Find where the given text appears and provide that cell's center as (x, y) coordinate. 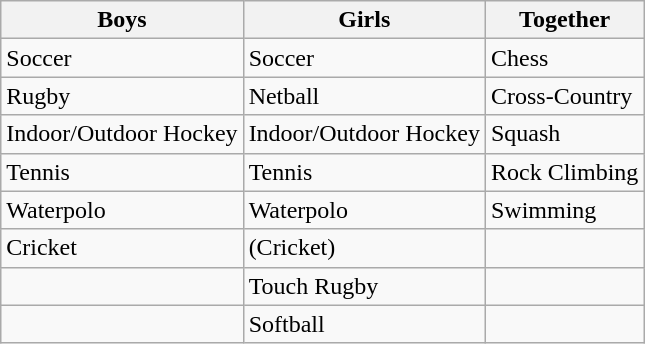
Swimming (564, 210)
Cross-Country (564, 96)
Rock Climbing (564, 172)
Together (564, 20)
Touch Rugby (364, 286)
(Cricket) (364, 248)
Cricket (122, 248)
Softball (364, 324)
Chess (564, 58)
Rugby (122, 96)
Girls (364, 20)
Squash (564, 134)
Netball (364, 96)
Boys (122, 20)
